Search for the cell housing the specified text and yield its (X, Y) center coordinate. 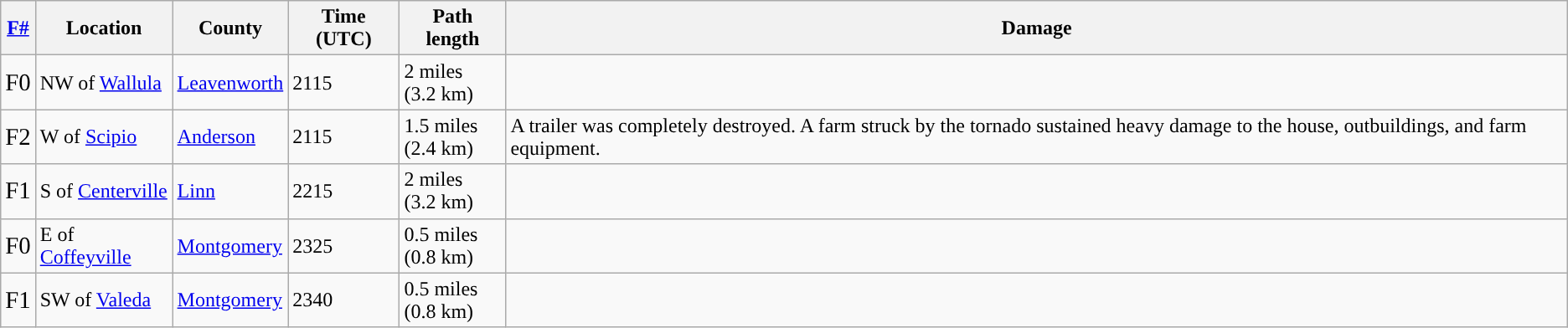
Time (UTC) (343, 28)
W of Scipio (104, 137)
2325 (343, 246)
NW of Wallula (104, 82)
1.5 miles (2.4 km) (452, 137)
SW of Valeda (104, 300)
A trailer was completely destroyed. A farm struck by the tornado sustained heavy damage to the house, outbuildings, and farm equipment. (1037, 137)
2340 (343, 300)
F# (18, 28)
Path length (452, 28)
Damage (1037, 28)
Anderson (230, 137)
2215 (343, 191)
S of Centerville (104, 191)
E of Coffeyville (104, 246)
County (230, 28)
Leavenworth (230, 82)
Location (104, 28)
Linn (230, 191)
F2 (18, 137)
